Return [X, Y] of the center of cell containing provided text 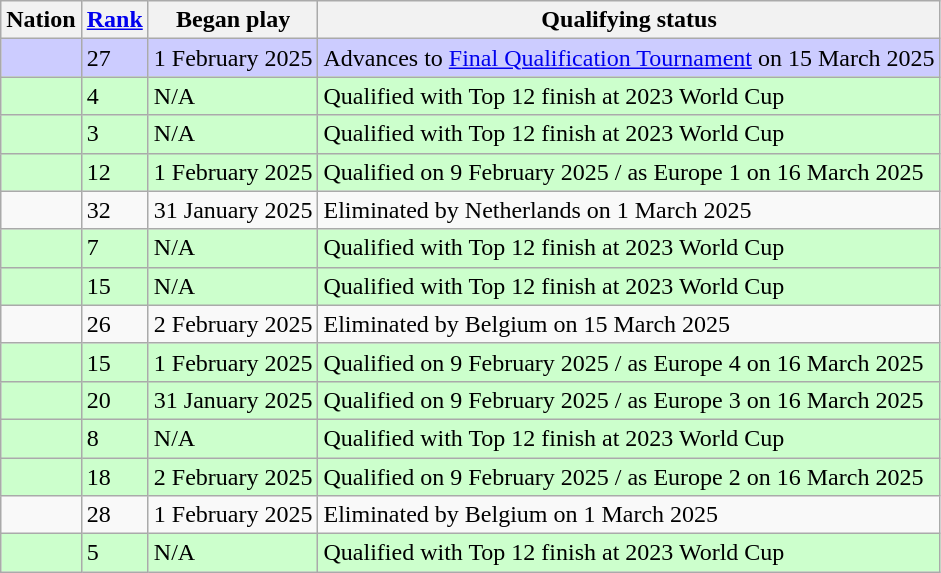
Began play [233, 20]
Qualified on 9 February 2025 / as Europe 1 on 16 March 2025 [629, 172]
8 [114, 438]
26 [114, 324]
4 [114, 96]
Qualified on 9 February 2025 / as Europe 3 on 16 March 2025 [629, 400]
Eliminated by Netherlands on 1 March 2025 [629, 210]
3 [114, 134]
Eliminated by Belgium on 15 March 2025 [629, 324]
27 [114, 58]
20 [114, 400]
Eliminated by Belgium on 1 March 2025 [629, 515]
28 [114, 515]
Nation [41, 20]
Rank [114, 20]
18 [114, 477]
5 [114, 553]
Qualifying status [629, 20]
12 [114, 172]
7 [114, 248]
32 [114, 210]
Qualified on 9 February 2025 / as Europe 2 on 16 March 2025 [629, 477]
Advances to Final Qualification Tournament on 15 March 2025 [629, 58]
Qualified on 9 February 2025 / as Europe 4 on 16 March 2025 [629, 362]
